Find where the given text appears and provide that cell's center as (x, y) coordinate. 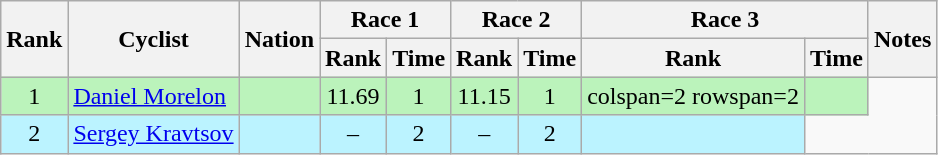
Nation (279, 39)
Notes (902, 39)
Race 2 (516, 20)
Sergey Kravtsov (154, 134)
colspan=2 rowspan=2 (694, 96)
Daniel Morelon (154, 96)
11.15 (484, 96)
Race 3 (726, 20)
11.69 (354, 96)
Cyclist (154, 39)
Race 1 (386, 20)
